Pinpoint the cell where the given text exists, returning its (x, y) midpoint coordinate. 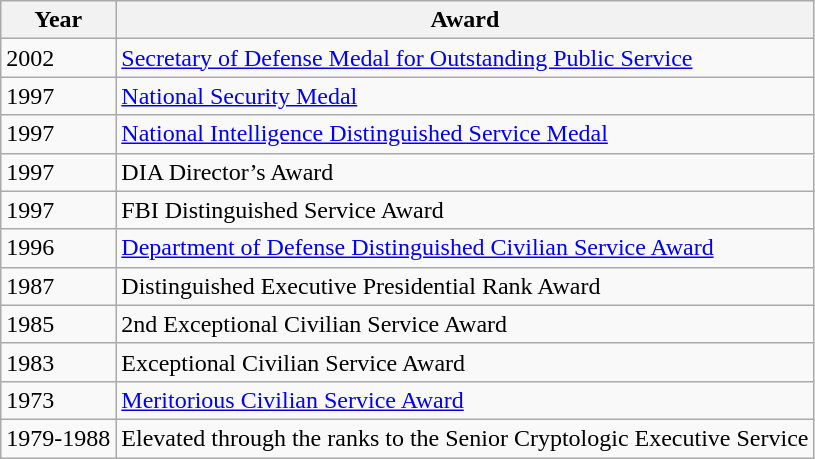
Meritorious Civilian Service Award (465, 400)
1996 (58, 248)
1985 (58, 324)
2nd Exceptional Civilian Service Award (465, 324)
Year (58, 20)
Distinguished Executive Presidential Rank Award (465, 286)
2002 (58, 58)
Secretary of Defense Medal for Outstanding Public Service (465, 58)
1973 (58, 400)
1983 (58, 362)
1987 (58, 286)
National Security Medal (465, 96)
Exceptional Civilian Service Award (465, 362)
Elevated through the ranks to the Senior Cryptologic Executive Service (465, 438)
FBI Distinguished Service Award (465, 210)
Department of Defense Distinguished Civilian Service Award (465, 248)
National Intelligence Distinguished Service Medal (465, 134)
Award (465, 20)
1979-1988 (58, 438)
DIA Director’s Award (465, 172)
